For the text-containing cell, return its midpoint in [X, Y] coordinate format. 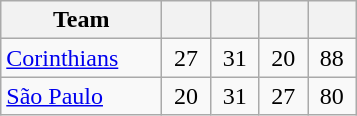
80 [332, 96]
Team [82, 20]
88 [332, 58]
São Paulo [82, 96]
Corinthians [82, 58]
